Return [X, Y] of the center of cell containing provided text 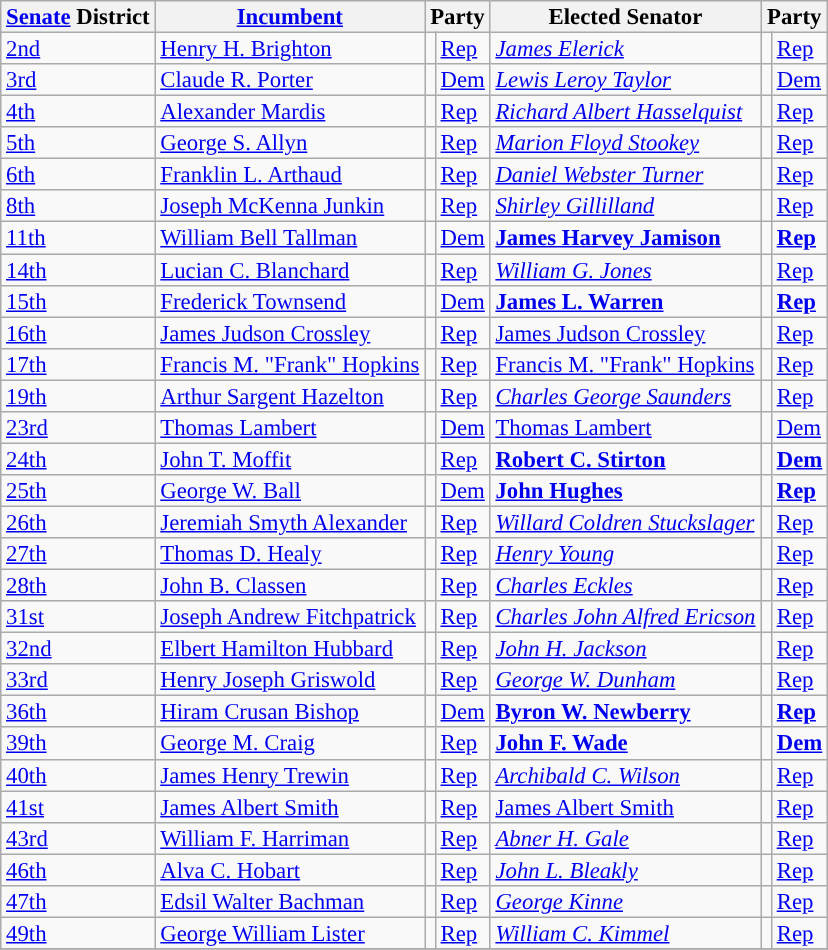
John F. Wade [626, 744]
Marion Floyd Stookey [626, 143]
Lucian C. Blanchard [290, 270]
19th [78, 396]
Alva C. Hobart [290, 870]
Elbert Hamilton Hubbard [290, 649]
4th [78, 112]
16th [78, 333]
John L. Bleakly [626, 870]
Henry Joseph Griswold [290, 680]
Byron W. Newberry [626, 712]
Charles John Alfred Ericson [626, 617]
Charles George Saunders [626, 396]
John Hughes [626, 491]
39th [78, 744]
31st [78, 617]
15th [78, 301]
George William Lister [290, 933]
Franklin L. Arthaud [290, 175]
William C. Kimmel [626, 933]
Henry H. Brighton [290, 49]
George W. Dunham [626, 680]
Hiram Crusan Bishop [290, 712]
Lewis Leroy Taylor [626, 80]
Willard Coldren Stuckslager [626, 522]
Arthur Sargent Hazelton [290, 396]
Jeremiah Smyth Alexander [290, 522]
James Elerick [626, 49]
William G. Jones [626, 270]
32nd [78, 649]
33rd [78, 680]
27th [78, 554]
47th [78, 902]
3rd [78, 80]
Shirley Gillilland [626, 206]
George W. Ball [290, 491]
George S. Allyn [290, 143]
28th [78, 586]
Thomas D. Healy [290, 554]
James Harvey Jamison [626, 238]
36th [78, 712]
17th [78, 364]
John T. Moffit [290, 459]
William Bell Tallman [290, 238]
5th [78, 143]
49th [78, 933]
Daniel Webster Turner [626, 175]
Elected Senator [626, 17]
25th [78, 491]
John B. Classen [290, 586]
Archibald C. Wilson [626, 775]
Abner H. Gale [626, 838]
Incumbent [290, 17]
40th [78, 775]
2nd [78, 49]
Joseph Andrew Fitchpatrick [290, 617]
Senate District [78, 17]
George M. Craig [290, 744]
43rd [78, 838]
24th [78, 459]
Frederick Townsend [290, 301]
Richard Albert Hasselquist [626, 112]
Robert C. Stirton [626, 459]
William F. Harriman [290, 838]
23rd [78, 428]
Edsil Walter Bachman [290, 902]
41st [78, 807]
George Kinne [626, 902]
26th [78, 522]
11th [78, 238]
James Henry Trewin [290, 775]
14th [78, 270]
8th [78, 206]
Charles Eckles [626, 586]
Henry Young [626, 554]
Joseph McKenna Junkin [290, 206]
Alexander Mardis [290, 112]
Claude R. Porter [290, 80]
James L. Warren [626, 301]
6th [78, 175]
46th [78, 870]
John H. Jackson [626, 649]
